Search for the cell housing the specified text and yield its (x, y) center coordinate. 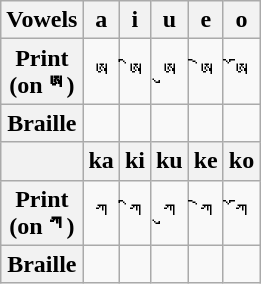
ཀེ (206, 212)
ko (241, 161)
ཀ (101, 212)
i (134, 20)
ཨེ (206, 72)
Print (on ཀ ) (42, 212)
ཀུ (169, 212)
ki (134, 161)
e (206, 20)
ཨ (101, 72)
ke (206, 161)
o (241, 20)
ཀི (134, 212)
a (101, 20)
ཨི (134, 72)
Print (on ཨ ) (42, 72)
Vowels (42, 20)
ཨོ (241, 72)
ka (101, 161)
u (169, 20)
ཨུ (169, 72)
ku (169, 161)
ཀོ (241, 212)
